Identify which cell holds the provided text, then report its (X, Y) central coordinate. 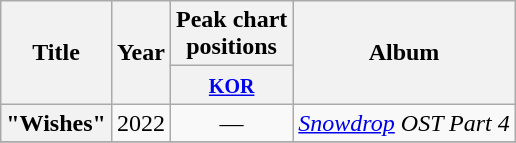
— (231, 123)
2022 (140, 123)
Year (140, 52)
"Wishes" (56, 123)
Snowdrop OST Part 4 (404, 123)
KOR (231, 85)
Peak chartpositions (231, 34)
Album (404, 52)
Title (56, 52)
